For the text-containing cell, return its midpoint in [x, y] coordinate format. 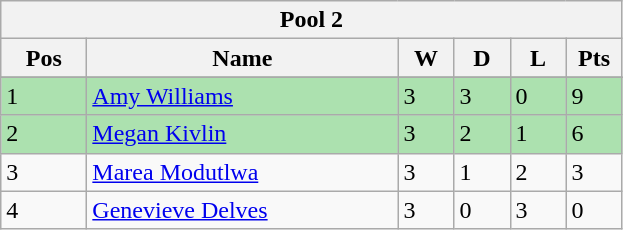
Megan Kivlin [242, 134]
Genevieve Delves [242, 210]
6 [594, 134]
L [538, 58]
W [426, 58]
Marea Modutlwa [242, 172]
Pool 2 [312, 20]
D [482, 58]
Amy Williams [242, 96]
4 [44, 210]
Pos [44, 58]
Name [242, 58]
Pts [594, 58]
9 [594, 96]
